Provide the (x, y) coordinate of the cell's center where the given text is located.  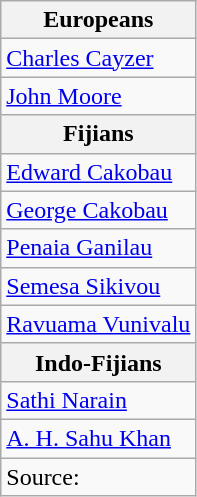
Charles Cayzer (98, 58)
John Moore (98, 96)
Indo-Fijians (98, 362)
Semesa Sikivou (98, 286)
Fijians (98, 134)
George Cakobau (98, 210)
Europeans (98, 20)
A. H. Sahu Khan (98, 438)
Ravuama Vunivalu (98, 324)
Edward Cakobau (98, 172)
Penaia Ganilau (98, 248)
Sathi Narain (98, 400)
Source: (98, 477)
